Capture the cell that displays the provided text and extract its [x, y] central coordinate. 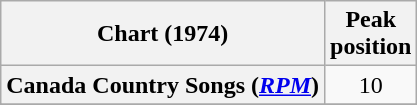
10 [371, 85]
Chart (1974) [163, 34]
Canada Country Songs (RPM) [163, 85]
Peak position [371, 34]
